Provide the (x, y) coordinate of the cell's center where the given text is located.  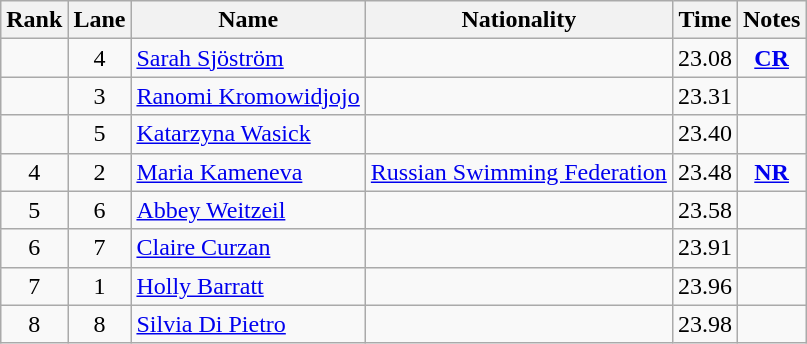
NR (771, 172)
Ranomi Kromowidjojo (248, 96)
3 (100, 96)
1 (100, 286)
Nationality (518, 20)
Claire Curzan (248, 248)
23.58 (704, 210)
23.98 (704, 324)
Rank (34, 20)
23.96 (704, 286)
Abbey Weitzeil (248, 210)
2 (100, 172)
Notes (771, 20)
Time (704, 20)
23.48 (704, 172)
Sarah Sjöström (248, 58)
Russian Swimming Federation (518, 172)
Lane (100, 20)
Katarzyna Wasick (248, 134)
23.31 (704, 96)
Name (248, 20)
CR (771, 58)
23.08 (704, 58)
Maria Kameneva (248, 172)
Holly Barratt (248, 286)
Silvia Di Pietro (248, 324)
23.91 (704, 248)
23.40 (704, 134)
